Provide the [X, Y] coordinate of the cell's center where the given text is located.  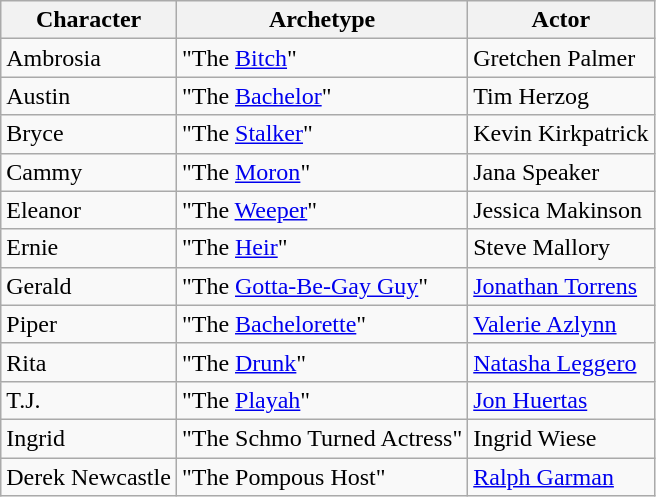
T.J. [89, 400]
"The Weeper" [322, 210]
Steve Mallory [561, 248]
Character [89, 20]
"The Heir" [322, 248]
Natasha Leggero [561, 362]
Gerald [89, 286]
Archetype [322, 20]
"The Bachelorette" [322, 324]
Derek Newcastle [89, 477]
Piper [89, 324]
Jonathan Torrens [561, 286]
Jessica Makinson [561, 210]
Actor [561, 20]
Tim Herzog [561, 96]
"The Moron" [322, 172]
Ingrid Wiese [561, 438]
"The Stalker" [322, 134]
Gretchen Palmer [561, 58]
Kevin Kirkpatrick [561, 134]
"The Playah" [322, 400]
"The Drunk" [322, 362]
"The Pompous Host" [322, 477]
"The Gotta-Be-Gay Guy" [322, 286]
Jana Speaker [561, 172]
"The Bitch" [322, 58]
Valerie Azlynn [561, 324]
Austin [89, 96]
Ernie [89, 248]
Eleanor [89, 210]
Bryce [89, 134]
Ingrid [89, 438]
"The Bachelor" [322, 96]
Ambrosia [89, 58]
Rita [89, 362]
Jon Huertas [561, 400]
"The Schmo Turned Actress" [322, 438]
Ralph Garman [561, 477]
Cammy [89, 172]
